Return the [X, Y] coordinate for the center point of the cell that contains the specified text.  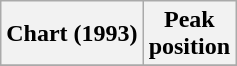
Chart (1993) [72, 34]
Peak position [189, 34]
